Detect which cell encompasses the target text, then output its (X, Y) center coordinate. 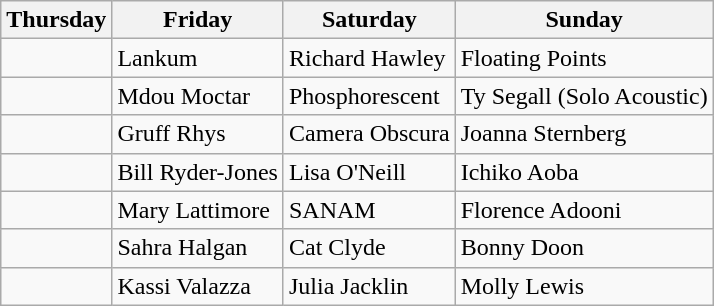
Mary Lattimore (198, 210)
Ichiko Aoba (584, 172)
Lisa O'Neill (369, 172)
Kassi Valazza (198, 286)
Lankum (198, 58)
Gruff Rhys (198, 134)
Phosphorescent (369, 96)
Richard Hawley (369, 58)
Camera Obscura (369, 134)
Sahra Halgan (198, 248)
SANAM (369, 210)
Bill Ryder-Jones (198, 172)
Mdou Moctar (198, 96)
Thursday (56, 20)
Julia Jacklin (369, 286)
Floating Points (584, 58)
Florence Adooni (584, 210)
Bonny Doon (584, 248)
Molly Lewis (584, 286)
Saturday (369, 20)
Joanna Sternberg (584, 134)
Ty Segall (Solo Acoustic) (584, 96)
Friday (198, 20)
Sunday (584, 20)
Cat Clyde (369, 248)
